Capture the cell that displays the provided text and extract its (x, y) central coordinate. 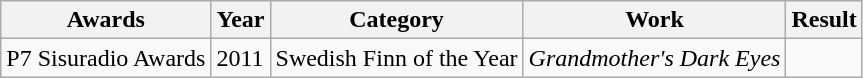
Category (396, 20)
Work (654, 20)
Awards (106, 20)
Year (240, 20)
2011 (240, 58)
Swedish Finn of the Year (396, 58)
Result (824, 20)
Grandmother's Dark Eyes (654, 58)
P7 Sisuradio Awards (106, 58)
